Return [X, Y] of the center of cell containing provided text 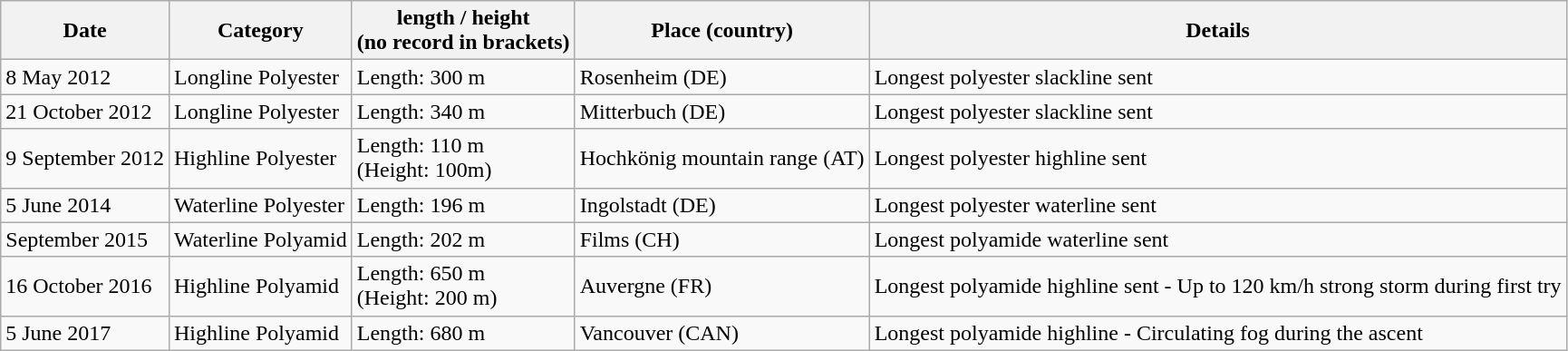
Details [1218, 31]
Waterline Polyester [260, 205]
Ingolstadt (DE) [721, 205]
September 2015 [85, 239]
8 May 2012 [85, 77]
Length: 300 m [463, 77]
Length: 110 m(Height: 100m) [463, 158]
Highline Polyester [260, 158]
9 September 2012 [85, 158]
Place (country) [721, 31]
Longest polyamide highline sent - Up to 120 km/h strong storm during first try [1218, 287]
Films (CH) [721, 239]
5 June 2014 [85, 205]
Longest polyamide waterline sent [1218, 239]
21 October 2012 [85, 112]
Date [85, 31]
Hochkönig mountain range (AT) [721, 158]
Length: 196 m [463, 205]
Rosenheim (DE) [721, 77]
Vancouver (CAN) [721, 333]
Category [260, 31]
length / height(no record in brackets) [463, 31]
Length: 650 m(Height: 200 m) [463, 287]
Waterline Polyamid [260, 239]
Longest polyester waterline sent [1218, 205]
Length: 202 m [463, 239]
Longest polyester highline sent [1218, 158]
Auvergne (FR) [721, 287]
16 October 2016 [85, 287]
Length: 680 m [463, 333]
Mitterbuch (DE) [721, 112]
5 June 2017 [85, 333]
Longest polyamide highline - Circulating fog during the ascent [1218, 333]
Length: 340 m [463, 112]
